Scan for the cell matching the given text and deliver its [X, Y] coordinate at center. 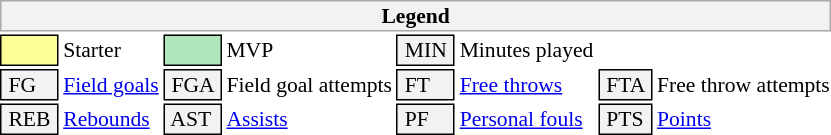
FT [426, 85]
Free throws [526, 85]
Legend [416, 16]
Field goal attempts [309, 85]
Field goals [111, 85]
Minutes played [526, 50]
MVP [309, 50]
FTA [626, 85]
Starter [111, 50]
FG [30, 85]
MIN [426, 50]
FGA [192, 85]
